Find where the given text appears and provide that cell's center as (X, Y) coordinate. 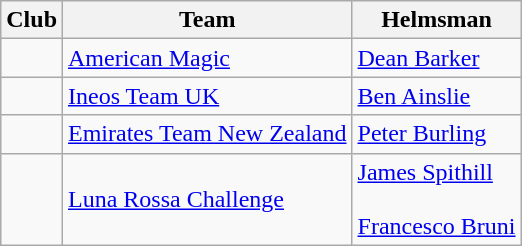
Club (32, 20)
American Magic (208, 58)
Luna Rossa Challenge (208, 199)
Emirates Team New Zealand (208, 134)
Peter Burling (436, 134)
Team (208, 20)
Helmsman (436, 20)
Ineos Team UK (208, 96)
Ben Ainslie (436, 96)
Dean Barker (436, 58)
James Spithill Francesco Bruni (436, 199)
